Pinpoint the cell where the given text exists, returning its (X, Y) midpoint coordinate. 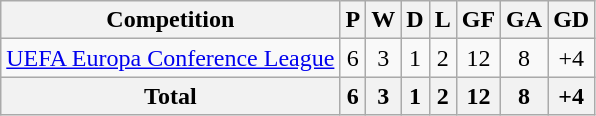
W (384, 20)
GF (478, 20)
Competition (170, 20)
Total (170, 96)
P (353, 20)
L (442, 20)
D (415, 20)
GA (524, 20)
UEFA Europa Conference League (170, 58)
GD (572, 20)
